Detect which cell encompasses the target text, then output its [x, y] center coordinate. 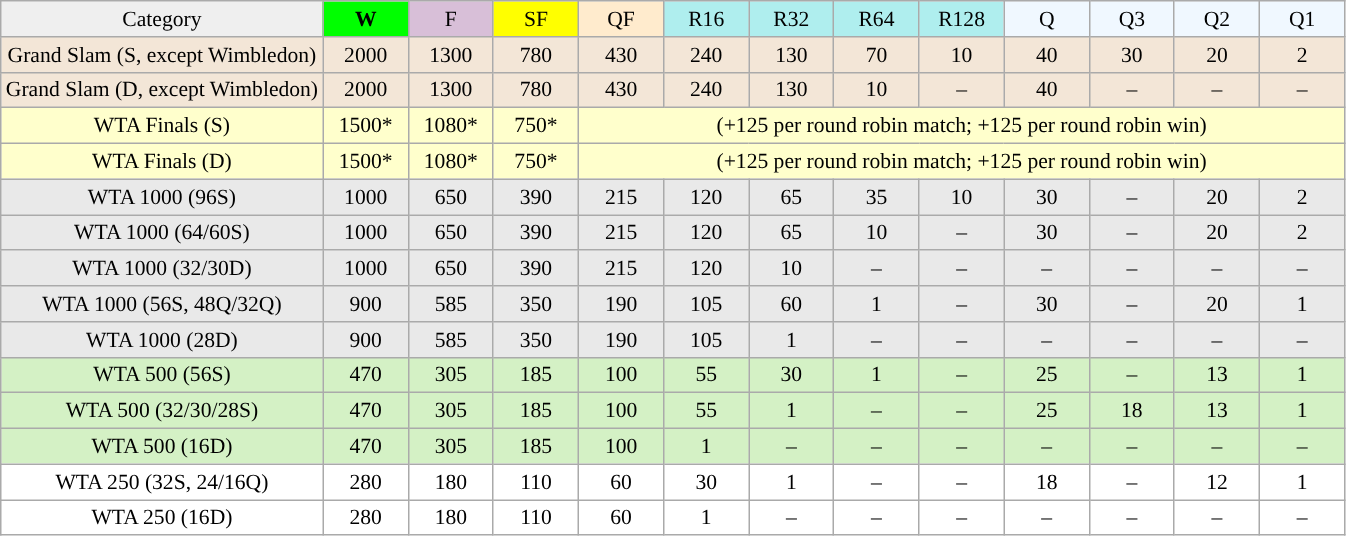
R128 [962, 19]
Category [162, 19]
WTA 1000 (96S) [162, 197]
W [366, 19]
Q1 [1302, 19]
WTA 500 (16D) [162, 447]
Q2 [1216, 19]
WTA 1000 (32/30D) [162, 269]
R16 [706, 19]
Q [1046, 19]
R64 [876, 19]
WTA 1000 (28D) [162, 340]
Grand Slam (D, except Wimbledon) [162, 90]
35 [876, 197]
QF [622, 19]
WTA 250 (16D) [162, 518]
12 [1216, 482]
WTA 1000 (64/60S) [162, 233]
WTA 500 (56S) [162, 375]
F [450, 19]
WTA 500 (32/30/28S) [162, 411]
WTA Finals (S) [162, 126]
WTA Finals (D) [162, 162]
Q3 [1132, 19]
R32 [792, 19]
WTA 1000 (56S, 48Q/32Q) [162, 304]
70 [876, 55]
WTA 250 (32S, 24/16Q) [162, 482]
Grand Slam (S, except Wimbledon) [162, 55]
SF [536, 19]
